Detect which cell encompasses the target text, then output its [X, Y] center coordinate. 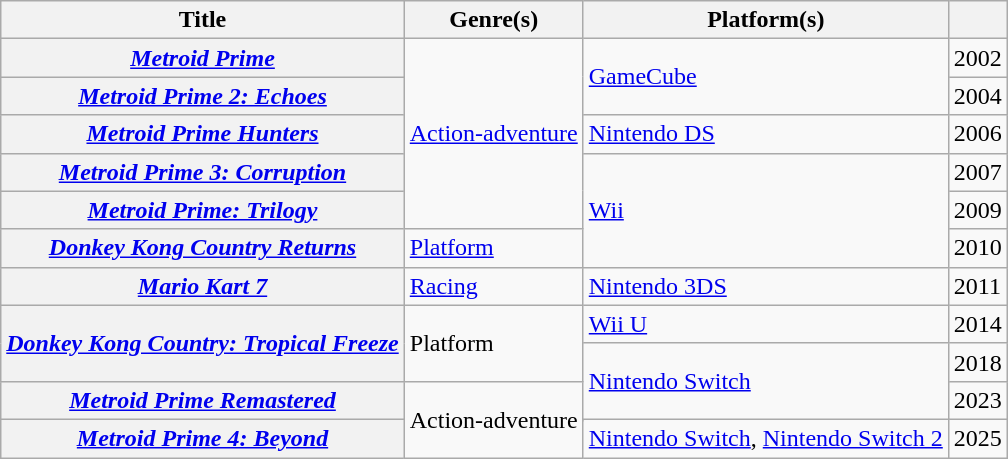
Metroid Prime 4: Beyond [203, 438]
Platform(s) [766, 20]
Wii U [766, 324]
Nintendo Switch, Nintendo Switch 2 [766, 438]
2004 [978, 96]
Nintendo Switch [766, 381]
Donkey Kong Country Returns [203, 248]
Nintendo 3DS [766, 286]
Metroid Prime 2: Echoes [203, 96]
GameCube [766, 77]
Donkey Kong Country: Tropical Freeze [203, 343]
Wii [766, 210]
2014 [978, 324]
Racing [494, 286]
2011 [978, 286]
Metroid Prime Hunters [203, 134]
Title [203, 20]
Metroid Prime 3: Corruption [203, 172]
Metroid Prime: Trilogy [203, 210]
Genre(s) [494, 20]
2006 [978, 134]
2009 [978, 210]
2010 [978, 248]
Metroid Prime [203, 58]
2025 [978, 438]
Metroid Prime Remastered [203, 400]
2023 [978, 400]
2002 [978, 58]
Mario Kart 7 [203, 286]
2018 [978, 362]
2007 [978, 172]
Nintendo DS [766, 134]
